Find where the given text appears and provide that cell's center as [x, y] coordinate. 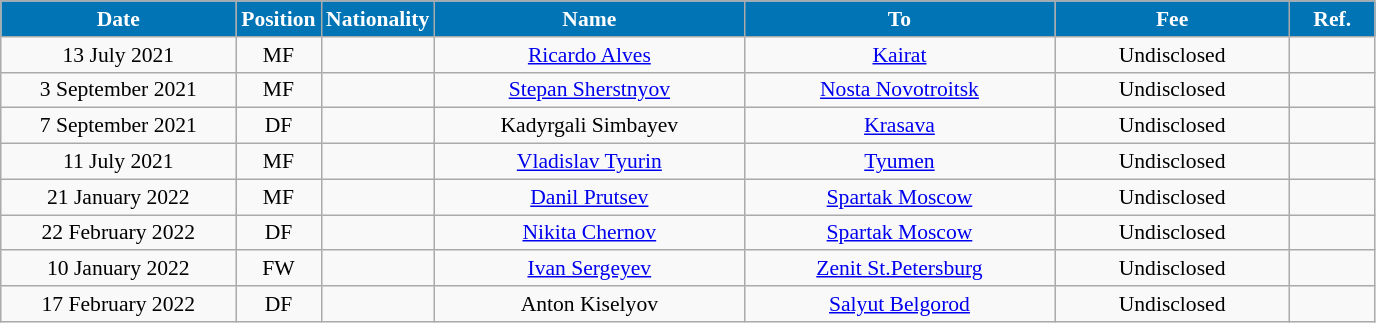
Nationality [378, 19]
Zenit St.Petersburg [899, 269]
21 January 2022 [118, 197]
Fee [1172, 19]
11 July 2021 [118, 162]
13 July 2021 [118, 55]
Name [589, 19]
7 September 2021 [118, 126]
Position [278, 19]
Date [118, 19]
Stepan Sherstnyov [589, 90]
Krasava [899, 126]
22 February 2022 [118, 233]
Ricardo Alves [589, 55]
17 February 2022 [118, 304]
Anton Kiselyov [589, 304]
Vladislav Tyurin [589, 162]
Ivan Sergeyev [589, 269]
Danil Prutsev [589, 197]
Nikita Chernov [589, 233]
3 September 2021 [118, 90]
Kadyrgali Simbayev [589, 126]
Kairat [899, 55]
FW [278, 269]
Salyut Belgorod [899, 304]
Nosta Novotroitsk [899, 90]
Ref. [1332, 19]
To [899, 19]
Tyumen [899, 162]
10 January 2022 [118, 269]
